Return [x, y] of the center of cell containing provided text 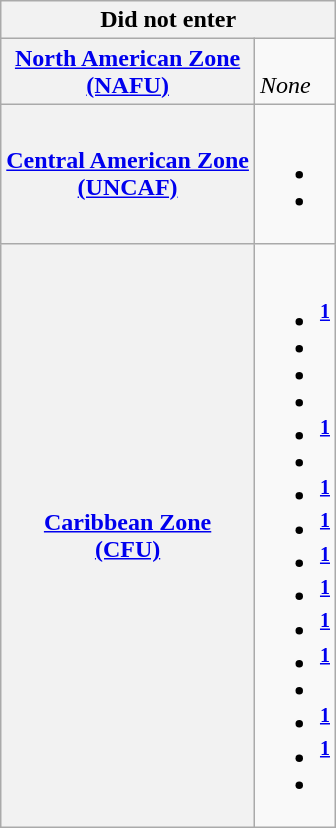
1111111111 [294, 536]
Central American Zone(UNCAF) [128, 174]
North American Zone(NAFU) [128, 72]
Caribbean Zone(CFU) [128, 536]
Did not enter [168, 20]
None [294, 72]
